Detect which cell encompasses the target text, then output its (X, Y) center coordinate. 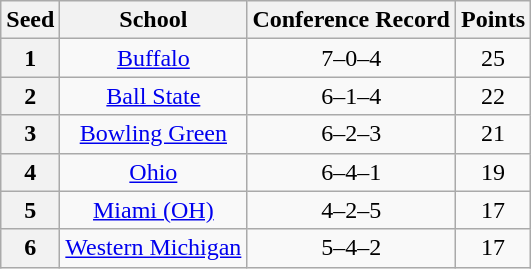
School (154, 20)
Ohio (154, 172)
4–2–5 (352, 210)
2 (30, 96)
6–4–1 (352, 172)
5–4–2 (352, 248)
6 (30, 248)
Western Michigan (154, 248)
19 (492, 172)
Bowling Green (154, 134)
3 (30, 134)
4 (30, 172)
6–1–4 (352, 96)
6–2–3 (352, 134)
22 (492, 96)
Conference Record (352, 20)
Seed (30, 20)
1 (30, 58)
7–0–4 (352, 58)
25 (492, 58)
Ball State (154, 96)
21 (492, 134)
Points (492, 20)
Buffalo (154, 58)
Miami (OH) (154, 210)
5 (30, 210)
